Return the [x, y] coordinate for the center point of the cell that contains the specified text.  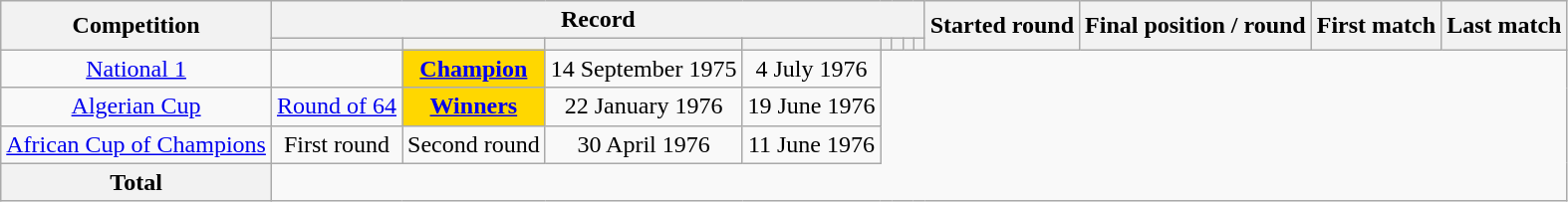
Final position / round [1195, 26]
National 1 [136, 69]
Last match [1504, 26]
Competition [136, 26]
14 September 1975 [644, 69]
Champion [474, 69]
African Cup of Champions [136, 144]
First round [337, 144]
Started round [1002, 26]
Total [136, 182]
30 April 1976 [644, 144]
Second round [474, 144]
22 January 1976 [644, 106]
11 June 1976 [811, 144]
Algerian Cup [136, 106]
4 July 1976 [811, 69]
Record [598, 20]
Round of 64 [337, 106]
19 June 1976 [811, 106]
Winners [474, 106]
First match [1376, 26]
